Identify which cell holds the provided text, then report its [X, Y] central coordinate. 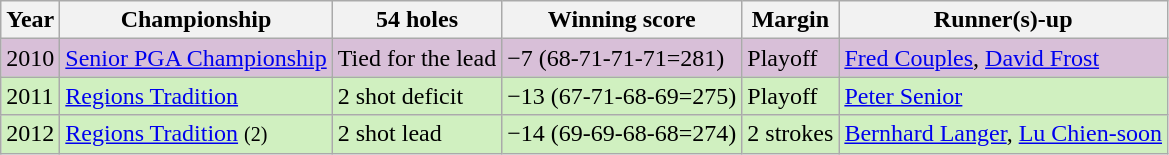
−14 (69-69-68-68=274) [622, 134]
Runner(s)-up [1004, 20]
Bernhard Langer, Lu Chien-soon [1004, 134]
2010 [30, 58]
−13 (67-71-68-69=275) [622, 96]
Winning score [622, 20]
2 shot deficit [416, 96]
Regions Tradition [196, 96]
Senior PGA Championship [196, 58]
Margin [790, 20]
2011 [30, 96]
Fred Couples, David Frost [1004, 58]
2 strokes [790, 134]
Regions Tradition (2) [196, 134]
Championship [196, 20]
Peter Senior [1004, 96]
Year [30, 20]
2 shot lead [416, 134]
Tied for the lead [416, 58]
54 holes [416, 20]
2012 [30, 134]
−7 (68-71-71-71=281) [622, 58]
